For the text-containing cell, return its midpoint in [X, Y] coordinate format. 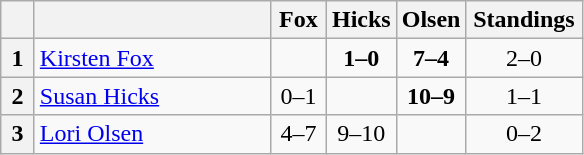
0–2 [524, 134]
Susan Hicks [152, 96]
1–1 [524, 96]
3 [18, 134]
1 [18, 58]
Fox [298, 20]
10–9 [431, 96]
0–1 [298, 96]
4–7 [298, 134]
Lori Olsen [152, 134]
2–0 [524, 58]
Standings [524, 20]
Hicks [361, 20]
Kirsten Fox [152, 58]
9–10 [361, 134]
Olsen [431, 20]
7–4 [431, 58]
2 [18, 96]
1–0 [361, 58]
